Capture the cell that displays the provided text and extract its (x, y) central coordinate. 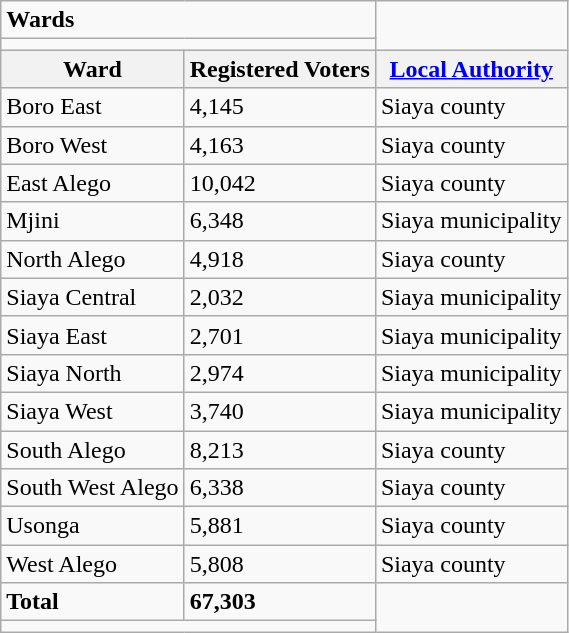
Siaya Central (92, 297)
4,918 (280, 259)
5,808 (280, 564)
Boro East (92, 107)
67,303 (280, 602)
2,701 (280, 335)
South West Alego (92, 488)
Local Authority (471, 69)
Total (92, 602)
10,042 (280, 183)
Registered Voters (280, 69)
3,740 (280, 411)
6,348 (280, 221)
Ward (92, 69)
Usonga (92, 526)
East Alego (92, 183)
South Alego (92, 449)
Wards (188, 20)
2,974 (280, 373)
North Alego (92, 259)
Siaya West (92, 411)
Mjini (92, 221)
Siaya North (92, 373)
8,213 (280, 449)
4,163 (280, 145)
5,881 (280, 526)
Boro West (92, 145)
4,145 (280, 107)
2,032 (280, 297)
Siaya East (92, 335)
6,338 (280, 488)
West Alego (92, 564)
